Search for the cell housing the specified text and yield its [x, y] center coordinate. 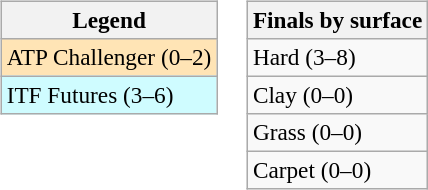
ITF Futures (3–6) [108, 95]
Carpet (0–0) [337, 171]
Hard (3–8) [337, 57]
Finals by surface [337, 20]
ATP Challenger (0–2) [108, 57]
Clay (0–0) [337, 95]
Grass (0–0) [337, 133]
Legend [108, 20]
